For the text-containing cell, return its midpoint in [X, Y] coordinate format. 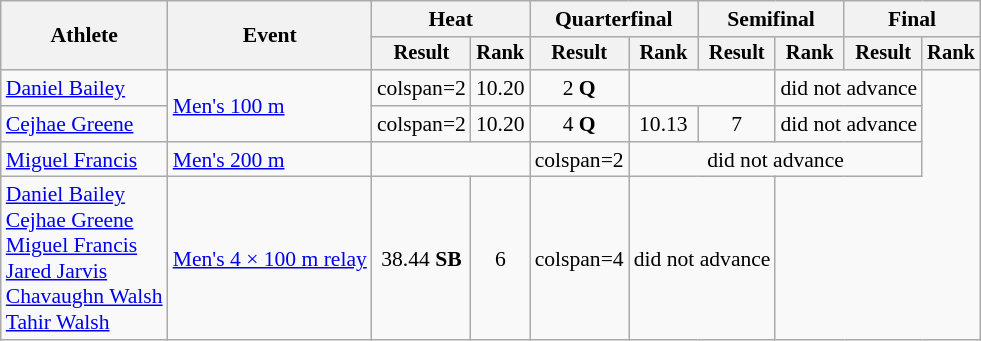
Final [912, 19]
Men's 100 m [270, 106]
Men's 200 m [270, 160]
Heat [451, 19]
7 [736, 124]
colspan=4 [580, 258]
4 Q [580, 124]
Men's 4 × 100 m relay [270, 258]
38.44 SB [422, 258]
Daniel Bailey [84, 88]
Miguel Francis [84, 160]
6 [500, 258]
Athlete [84, 36]
Event [270, 36]
Daniel BaileyCejhae GreeneMiguel FrancisJared JarvisChavaughn WalshTahir Walsh [84, 258]
2 Q [580, 88]
Cejhae Greene [84, 124]
10.13 [664, 124]
Semifinal [771, 19]
Quarterfinal [614, 19]
